Identify which cell holds the provided text, then report its [X, Y] central coordinate. 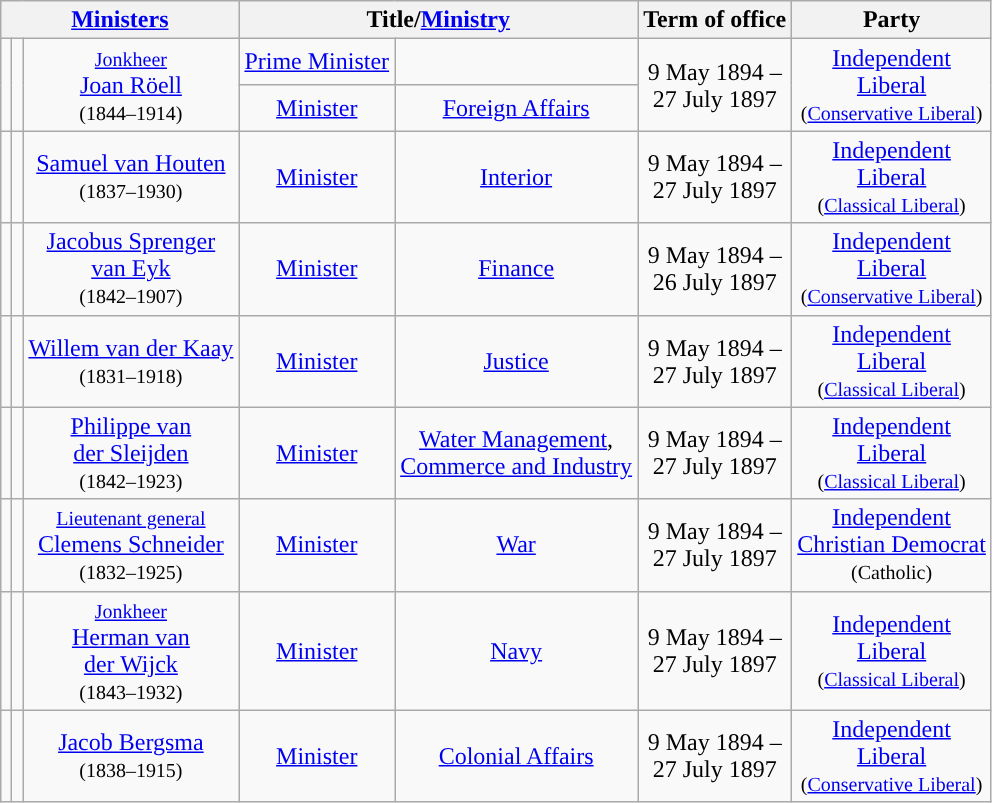
Ministers [120, 20]
Independent Christian Democrat (Catholic) [892, 545]
War [516, 545]
Justice [516, 361]
Title/Ministry [438, 20]
Colonial Affairs [516, 756]
Navy [516, 650]
Lieutenant general Clemens Schneider (1832–1925) [131, 545]
Water Management, Commerce and Industry [516, 453]
Term of office [715, 20]
Jacobus Sprenger van Eyk (1842–1907) [131, 269]
Willem van der Kaay (1831–1918) [131, 361]
Samuel van Houten (1837–1930) [131, 177]
9 May 1894 – 26 July 1897 [715, 269]
Prime Minister [317, 62]
Interior [516, 177]
Party [892, 20]
Jacob Bergsma (1838–1915) [131, 756]
Jonkheer Herman van der Wijck (1843–1932) [131, 650]
Philippe van der Sleijden (1842–1923) [131, 453]
Foreign Affairs [516, 108]
Finance [516, 269]
Jonkheer Joan Röell (1844–1914) [131, 85]
